Determine the [X, Y] coordinate at the center of the cell enclosing the given text.  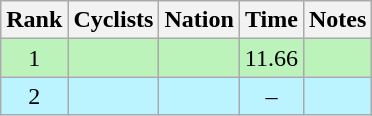
– [271, 96]
2 [34, 96]
Time [271, 20]
Rank [34, 20]
Notes [337, 20]
1 [34, 58]
Nation [199, 20]
Cyclists [114, 20]
11.66 [271, 58]
